Output the (X, Y) coordinate of the center of the cell containing the given text.  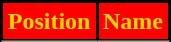
Name (134, 22)
Position (50, 22)
